Capture the cell that displays the provided text and extract its (x, y) central coordinate. 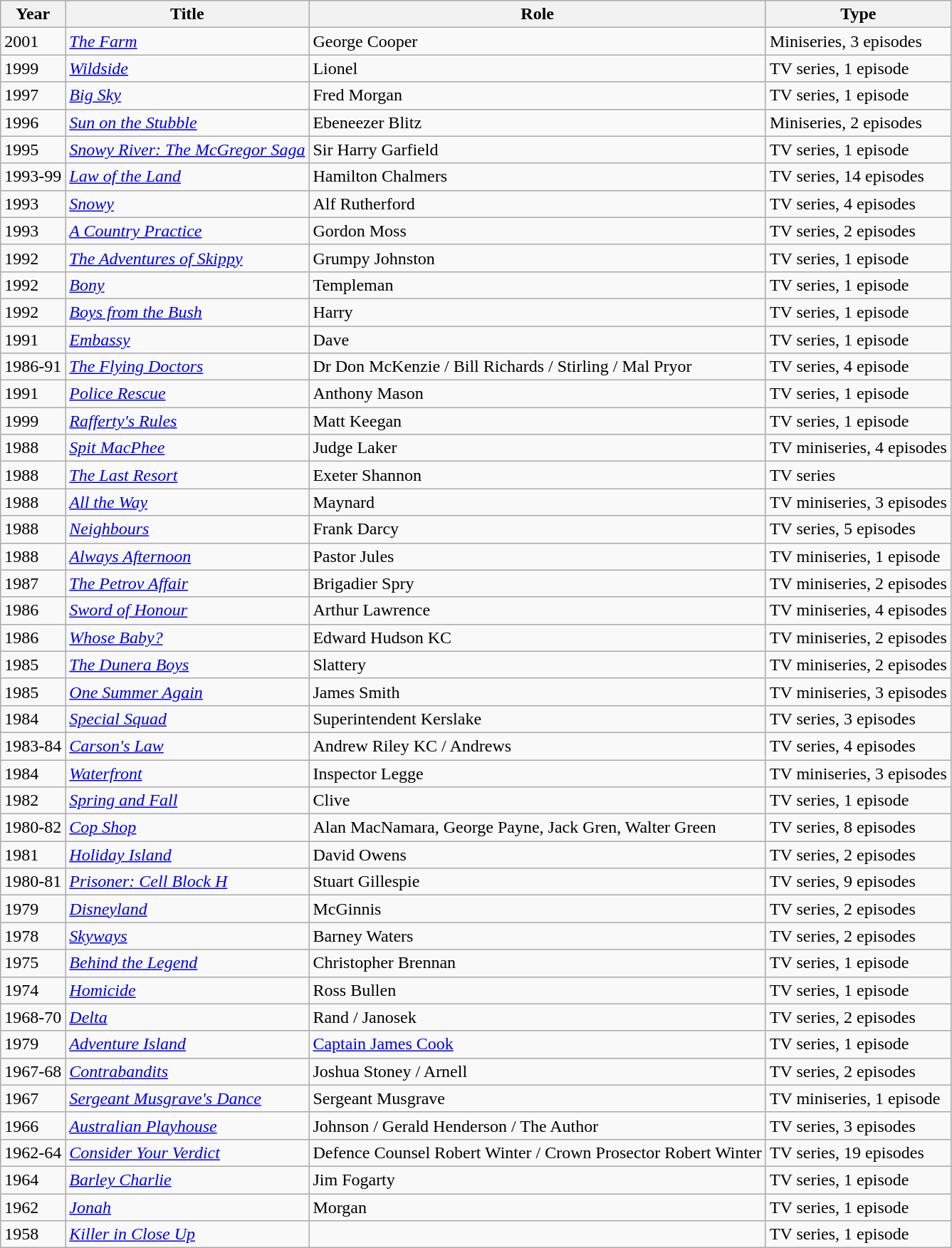
Police Rescue (187, 394)
Cop Shop (187, 828)
Andrew Riley KC / Andrews (537, 746)
1968-70 (33, 1017)
Sergeant Musgrave's Dance (187, 1098)
Type (858, 14)
1987 (33, 583)
Anthony Mason (537, 394)
Neighbours (187, 529)
Ross Bullen (537, 990)
Waterfront (187, 773)
The Last Resort (187, 475)
Australian Playhouse (187, 1125)
1958 (33, 1234)
TV series, 4 episode (858, 367)
Spring and Fall (187, 801)
Ebeneezer Blitz (537, 123)
1964 (33, 1180)
1974 (33, 990)
Superintendent Kerslake (537, 719)
Captain James Cook (537, 1044)
Title (187, 14)
Adventure Island (187, 1044)
Harry (537, 312)
James Smith (537, 692)
Skyways (187, 936)
Whose Baby? (187, 638)
Jonah (187, 1207)
Defence Counsel Robert Winter / Crown Prosector Robert Winter (537, 1153)
1962 (33, 1207)
Frank Darcy (537, 529)
Exeter Shannon (537, 475)
Rand / Janosek (537, 1017)
Big Sky (187, 95)
TV series (858, 475)
Inspector Legge (537, 773)
1997 (33, 95)
Carson's Law (187, 746)
Edward Hudson KC (537, 638)
Alan MacNamara, George Payne, Jack Gren, Walter Green (537, 828)
Grumpy Johnston (537, 258)
Holiday Island (187, 855)
Embassy (187, 340)
Gordon Moss (537, 231)
Sergeant Musgrave (537, 1098)
The Dunera Boys (187, 665)
1967-68 (33, 1071)
1981 (33, 855)
One Summer Again (187, 692)
George Cooper (537, 41)
Fred Morgan (537, 95)
Miniseries, 2 episodes (858, 123)
1983-84 (33, 746)
Sun on the Stubble (187, 123)
TV series, 9 episodes (858, 882)
1962-64 (33, 1153)
Year (33, 14)
1993-99 (33, 177)
Killer in Close Up (187, 1234)
Judge Laker (537, 448)
Alf Rutherford (537, 204)
A Country Practice (187, 231)
Disneyland (187, 909)
1995 (33, 150)
Slattery (537, 665)
All the Way (187, 502)
David Owens (537, 855)
TV series, 8 episodes (858, 828)
Wildside (187, 68)
1996 (33, 123)
1986-91 (33, 367)
Contrabandits (187, 1071)
TV series, 5 episodes (858, 529)
Boys from the Bush (187, 312)
McGinnis (537, 909)
Maynard (537, 502)
Miniseries, 3 episodes (858, 41)
1966 (33, 1125)
1967 (33, 1098)
Joshua Stoney / Arnell (537, 1071)
The Flying Doctors (187, 367)
The Petrov Affair (187, 583)
Delta (187, 1017)
Bony (187, 285)
Role (537, 14)
Prisoner: Cell Block H (187, 882)
Brigadier Spry (537, 583)
Matt Keegan (537, 421)
Arthur Lawrence (537, 610)
Law of the Land (187, 177)
Sir Harry Garfield (537, 150)
Lionel (537, 68)
Barney Waters (537, 936)
Clive (537, 801)
Behind the Legend (187, 963)
Dave (537, 340)
Morgan (537, 1207)
Jim Fogarty (537, 1180)
Consider Your Verdict (187, 1153)
Templeman (537, 285)
1982 (33, 801)
Homicide (187, 990)
Pastor Jules (537, 556)
Johnson / Gerald Henderson / The Author (537, 1125)
1980-81 (33, 882)
Spit MacPhee (187, 448)
Rafferty's Rules (187, 421)
Snowy River: The McGregor Saga (187, 150)
TV series, 14 episodes (858, 177)
1980-82 (33, 828)
Snowy (187, 204)
Christopher Brennan (537, 963)
Barley Charlie (187, 1180)
The Adventures of Skippy (187, 258)
Sword of Honour (187, 610)
TV series, 19 episodes (858, 1153)
Stuart Gillespie (537, 882)
1975 (33, 963)
Special Squad (187, 719)
Always Afternoon (187, 556)
Dr Don McKenzie / Bill Richards / Stirling / Mal Pryor (537, 367)
Hamilton Chalmers (537, 177)
2001 (33, 41)
The Farm (187, 41)
1978 (33, 936)
